Return the [X, Y] coordinate for the center point of the cell that contains the specified text.  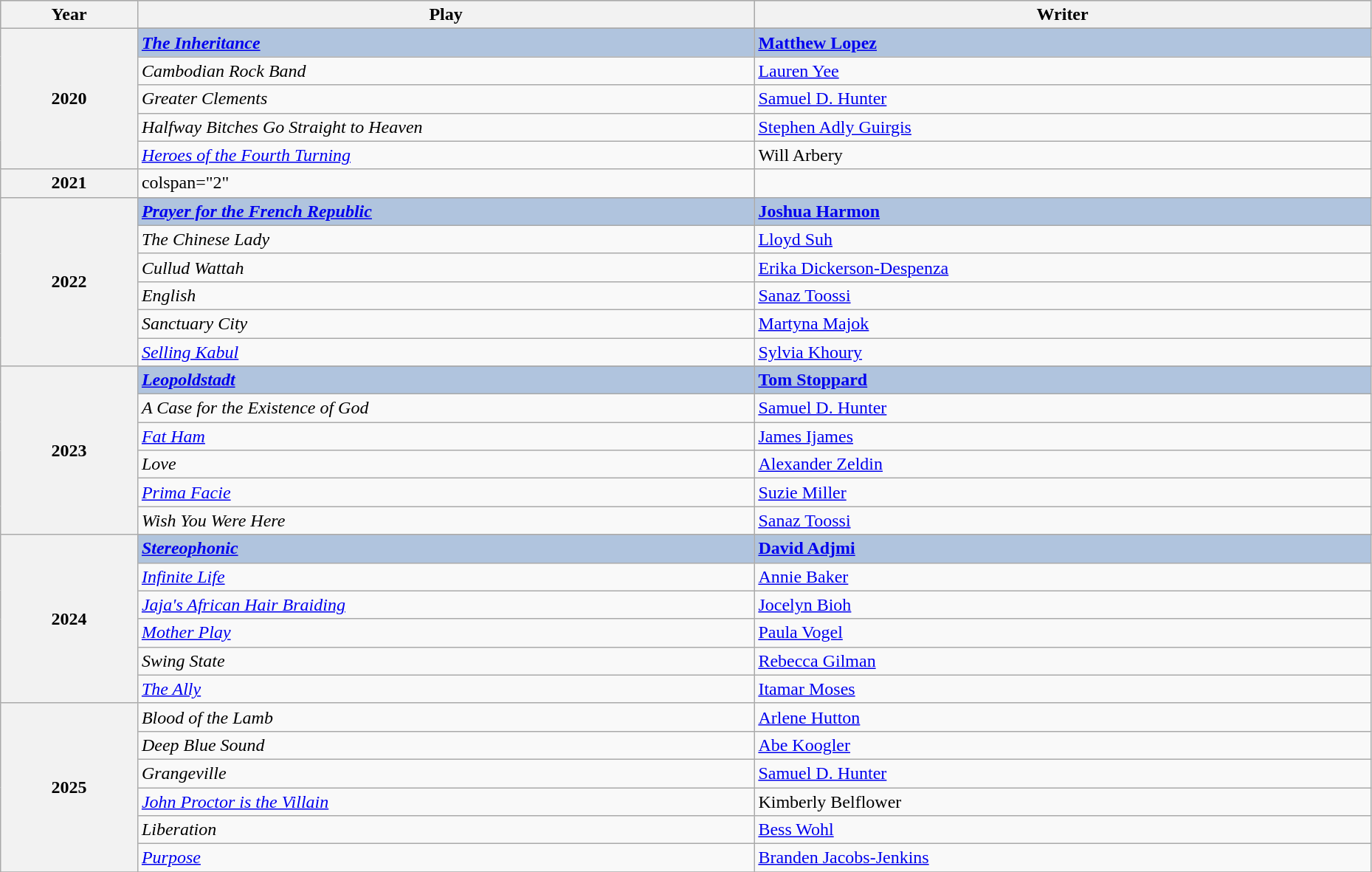
2020 [69, 99]
Infinite Life [446, 577]
Suzie Miller [1063, 492]
Abe Koogler [1063, 745]
Swing State [446, 661]
Leopoldstadt [446, 380]
The Inheritance [446, 43]
Love [446, 464]
Itamar Moses [1063, 689]
Sylvia Khoury [1063, 352]
Arlene Hutton [1063, 717]
2024 [69, 619]
Wish You Were Here [446, 521]
Paula Vogel [1063, 633]
James Ijames [1063, 436]
Lloyd Suh [1063, 239]
Joshua Harmon [1063, 211]
2022 [69, 281]
2023 [69, 450]
Stephen Adly Guirgis [1063, 127]
John Proctor is the Villain [446, 801]
Sanctuary City [446, 323]
Tom Stoppard [1063, 380]
Branden Jacobs-Jenkins [1063, 858]
Martyna Majok [1063, 323]
Erika Dickerson-Despenza [1063, 267]
English [446, 295]
Purpose [446, 858]
The Chinese Lady [446, 239]
Stereophonic [446, 549]
Deep Blue Sound [446, 745]
Year [69, 15]
Prima Facie [446, 492]
Annie Baker [1063, 577]
Greater Clements [446, 99]
Kimberly Belflower [1063, 801]
Writer [1063, 15]
Selling Kabul [446, 352]
Jaja's African Hair Braiding [446, 605]
Play [446, 15]
Matthew Lopez [1063, 43]
colspan="2" [446, 183]
Grangeville [446, 773]
Heroes of the Fourth Turning [446, 155]
Jocelyn Bioh [1063, 605]
Cambodian Rock Band [446, 71]
Halfway Bitches Go Straight to Heaven [446, 127]
The Ally [446, 689]
Lauren Yee [1063, 71]
David Adjmi [1063, 549]
Blood of the Lamb [446, 717]
Cullud Wattah [446, 267]
Liberation [446, 830]
Alexander Zeldin [1063, 464]
Will Arbery [1063, 155]
Rebecca Gilman [1063, 661]
Fat Ham [446, 436]
2021 [69, 183]
Mother Play [446, 633]
A Case for the Existence of God [446, 408]
Bess Wohl [1063, 830]
Prayer for the French Republic [446, 211]
2025 [69, 787]
